Return the [x, y] coordinate for the center point of the cell that contains the specified text.  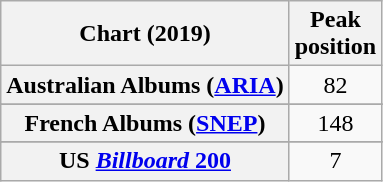
7 [335, 161]
148 [335, 123]
US Billboard 200 [145, 161]
Chart (2019) [145, 34]
82 [335, 85]
Australian Albums (ARIA) [145, 85]
French Albums (SNEP) [145, 123]
Peakposition [335, 34]
